For the text-containing cell, return its midpoint in [x, y] coordinate format. 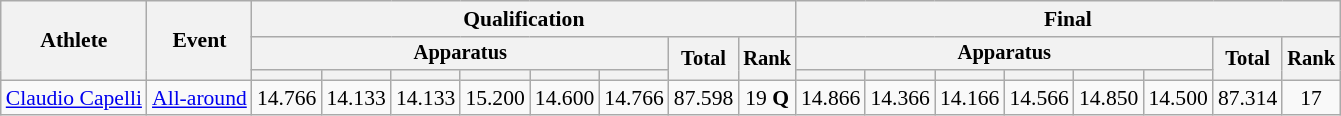
Athlete [74, 40]
Event [200, 40]
87.314 [1248, 98]
14.600 [564, 98]
19 Q [767, 98]
Claudio Capelli [74, 98]
15.200 [494, 98]
All-around [200, 98]
17 [1311, 98]
14.366 [900, 98]
Final [1068, 19]
14.166 [970, 98]
87.598 [704, 98]
14.866 [830, 98]
14.566 [1038, 98]
Qualification [524, 19]
14.500 [1178, 98]
14.850 [1108, 98]
